From the cell containing the given text, extract its center point as [x, y] coordinate. 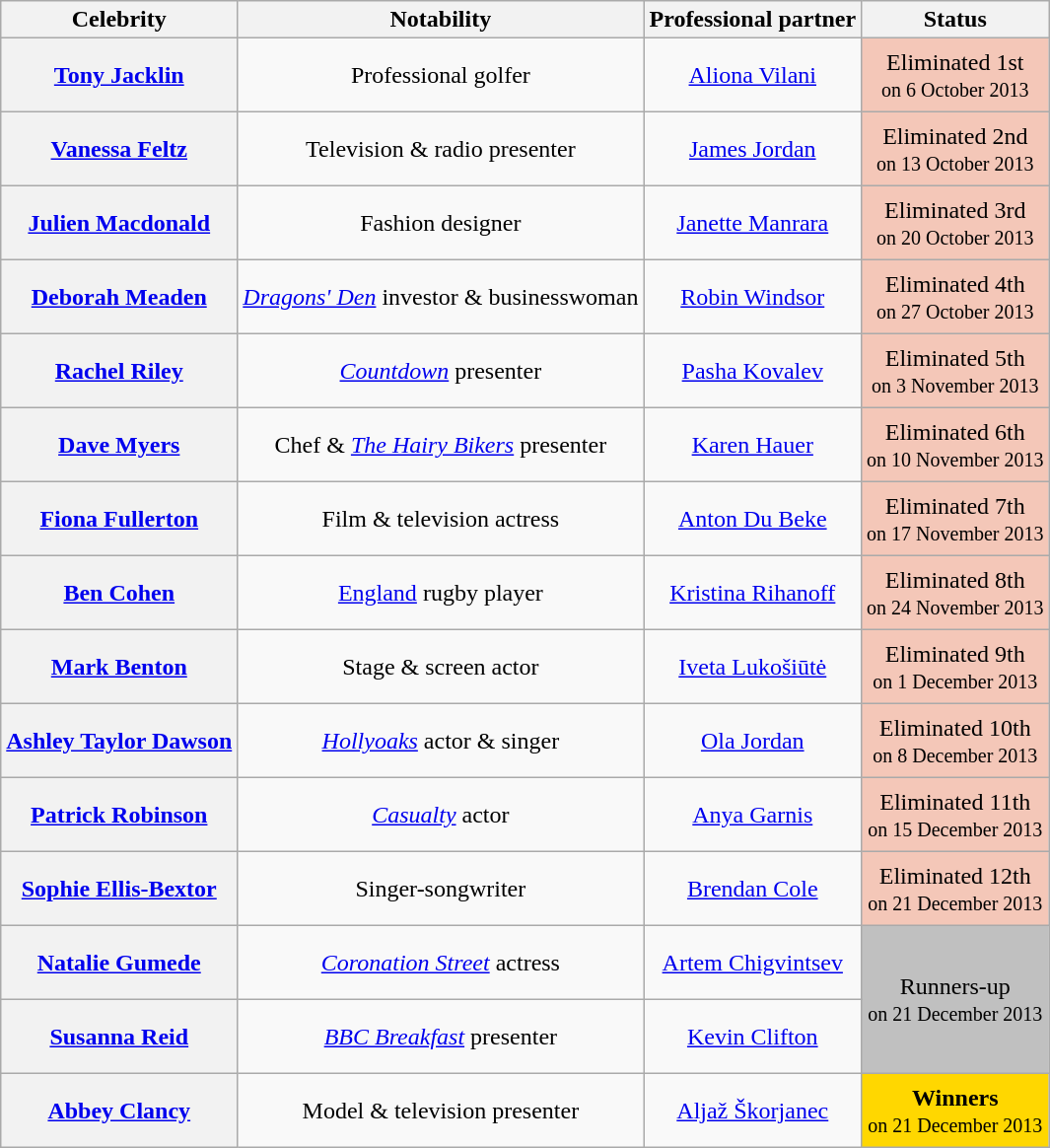
Eliminated 10thon 8 December 2013 [955, 742]
Coronation Street actress [441, 963]
Brendan Cole [753, 890]
England rugby player [441, 594]
Susanna Reid [119, 1038]
Iveta Lukošiūtė [753, 667]
Deborah Meaden [119, 298]
Singer-songwriter [441, 890]
Chef & The Hairy Bikers presenter [441, 446]
Runners-upon 21 December 2013 [955, 1000]
Vanessa Feltz [119, 150]
Fashion designer [441, 223]
Eliminated 9thon 1 December 2013 [955, 667]
Karen Hauer [753, 446]
Aliona Vilani [753, 75]
Abbey Clancy [119, 1111]
Professional partner [753, 20]
Eliminated 6thon 10 November 2013 [955, 446]
Hollyoaks actor & singer [441, 742]
Film & television actress [441, 519]
Aljaž Škorjanec [753, 1111]
BBC Breakfast presenter [441, 1038]
Television & radio presenter [441, 150]
Robin Windsor [753, 298]
Dragons' Den investor & businesswoman [441, 298]
James Jordan [753, 150]
Julien Macdonald [119, 223]
Professional golfer [441, 75]
Mark Benton [119, 667]
Eliminated 1ston 6 October 2013 [955, 75]
Eliminated 4thon 27 October 2013 [955, 298]
Tony Jacklin [119, 75]
Rachel Riley [119, 371]
Celebrity [119, 20]
Kristina Rihanoff [753, 594]
Ben Cohen [119, 594]
Artem Chigvintsev [753, 963]
Notability [441, 20]
Eliminated 8thon 24 November 2013 [955, 594]
Eliminated 7thon 17 November 2013 [955, 519]
Ashley Taylor Dawson [119, 742]
Kevin Clifton [753, 1038]
Countdown presenter [441, 371]
Stage & screen actor [441, 667]
Winnerson 21 December 2013 [955, 1111]
Eliminated 11thon 15 December 2013 [955, 815]
Natalie Gumede [119, 963]
Eliminated 3rdon 20 October 2013 [955, 223]
Ola Jordan [753, 742]
Casualty actor [441, 815]
Dave Myers [119, 446]
Patrick Robinson [119, 815]
Anton Du Beke [753, 519]
Fiona Fullerton [119, 519]
Eliminated 5thon 3 November 2013 [955, 371]
Status [955, 20]
Pasha Kovalev [753, 371]
Anya Garnis [753, 815]
Eliminated 2ndon 13 October 2013 [955, 150]
Model & television presenter [441, 1111]
Janette Manrara [753, 223]
Sophie Ellis-Bextor [119, 890]
Eliminated 12thon 21 December 2013 [955, 890]
